Find where the given text appears and provide that cell's center as [x, y] coordinate. 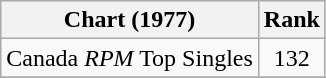
Canada RPM Top Singles [130, 58]
132 [292, 58]
Chart (1977) [130, 20]
Rank [292, 20]
